Return [x, y] of the center of cell containing provided text 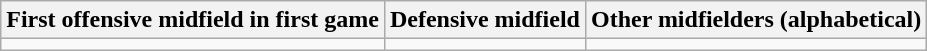
First offensive midfield in first game [193, 20]
Other midfielders (alphabetical) [756, 20]
Defensive midfield [484, 20]
